For the text-containing cell, return its midpoint in (X, Y) coordinate format. 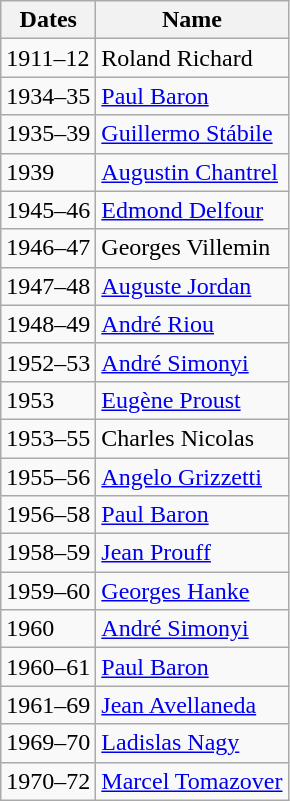
Edmond Delfour (192, 210)
Auguste Jordan (192, 286)
Jean Prouff (192, 553)
1969–70 (48, 743)
1970–72 (48, 781)
1939 (48, 172)
1959–60 (48, 591)
Georges Villemin (192, 248)
1952–53 (48, 362)
1953–55 (48, 438)
Dates (48, 20)
Eugène Proust (192, 400)
1958–59 (48, 553)
1956–58 (48, 515)
1947–48 (48, 286)
Marcel Tomazover (192, 781)
Georges Hanke (192, 591)
Jean Avellaneda (192, 705)
Angelo Grizzetti (192, 477)
Augustin Chantrel (192, 172)
1934–35 (48, 96)
Charles Nicolas (192, 438)
1955–56 (48, 477)
André Riou (192, 324)
Guillermo Stábile (192, 134)
Ladislas Nagy (192, 743)
Roland Richard (192, 58)
1948–49 (48, 324)
1960 (48, 629)
Name (192, 20)
1953 (48, 400)
1935–39 (48, 134)
1945–46 (48, 210)
1961–69 (48, 705)
1946–47 (48, 248)
1960–61 (48, 667)
1911–12 (48, 58)
